Determine the [X, Y] coordinate at the center of the cell enclosing the given text.  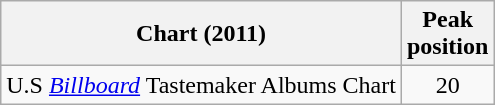
20 [447, 85]
U.S Billboard Tastemaker Albums Chart [202, 85]
Chart (2011) [202, 34]
Peakposition [447, 34]
